Return [X, Y] of the center of cell containing provided text 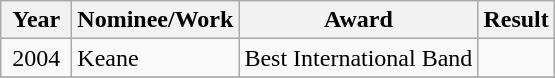
Year [36, 20]
Nominee/Work [156, 20]
Result [516, 20]
Best International Band [358, 58]
Award [358, 20]
Keane [156, 58]
2004 [36, 58]
